Locate the cell with the specified text and output its [X, Y] center coordinate. 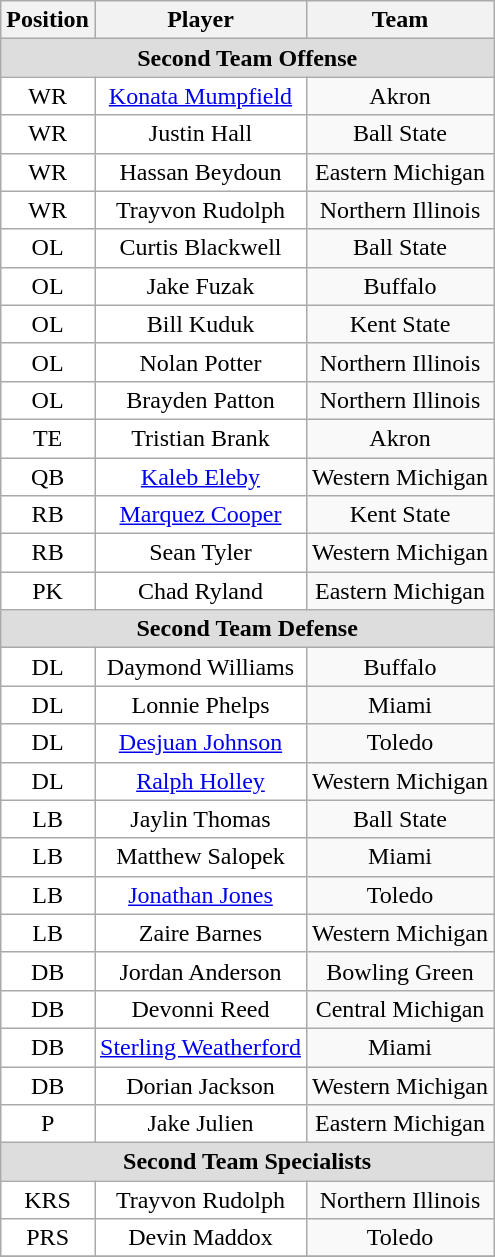
PRS [48, 1238]
Jonathan Jones [200, 895]
Sean Tyler [200, 553]
Position [48, 20]
Tristian Brank [200, 438]
Second Team Specialists [248, 1162]
Lonnie Phelps [200, 705]
Jake Fuzak [200, 286]
Jordan Anderson [200, 971]
Nolan Potter [200, 362]
Matthew Salopek [200, 857]
Central Michigan [400, 1009]
Hassan Beydoun [200, 172]
Brayden Patton [200, 400]
Marquez Cooper [200, 515]
Ralph Holley [200, 781]
Sterling Weatherford [200, 1047]
Bowling Green [400, 971]
Bill Kuduk [200, 324]
Team [400, 20]
Devonni Reed [200, 1009]
Devin Maddox [200, 1238]
Desjuan Johnson [200, 743]
KRS [48, 1200]
Konata Mumpfield [200, 96]
Jaylin Thomas [200, 819]
Player [200, 20]
Chad Ryland [200, 591]
Second Team Offense [248, 58]
PK [48, 591]
Curtis Blackwell [200, 248]
Zaire Barnes [200, 933]
TE [48, 438]
P [48, 1124]
Dorian Jackson [200, 1085]
Jake Julien [200, 1124]
Kaleb Eleby [200, 477]
Second Team Defense [248, 629]
QB [48, 477]
Daymond Williams [200, 667]
Justin Hall [200, 134]
